Scan for the cell matching the given text and deliver its [x, y] coordinate at center. 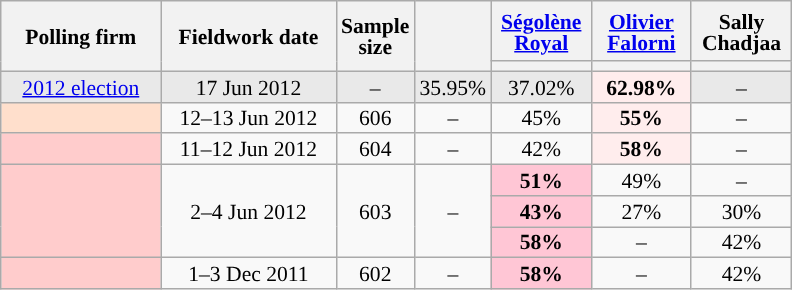
Samplesize [375, 36]
1–3 Dec 2011 [248, 274]
49% [641, 180]
12–13 Jun 2012 [248, 118]
Sally Chadjaa [741, 31]
51% [541, 180]
602 [375, 274]
55% [641, 118]
43% [541, 212]
11–12 Jun 2012 [248, 150]
Fieldwork date [248, 36]
35.95% [452, 86]
2012 election [81, 86]
62.98% [641, 86]
2–4 Jun 2012 [248, 212]
603 [375, 212]
45% [541, 118]
606 [375, 118]
17 Jun 2012 [248, 86]
Olivier Falorni [641, 31]
30% [741, 212]
37.02% [541, 86]
27% [641, 212]
Polling firm [81, 36]
604 [375, 150]
Ségolène Royal [541, 31]
